Locate the cell with the specified text and output its [X, Y] center coordinate. 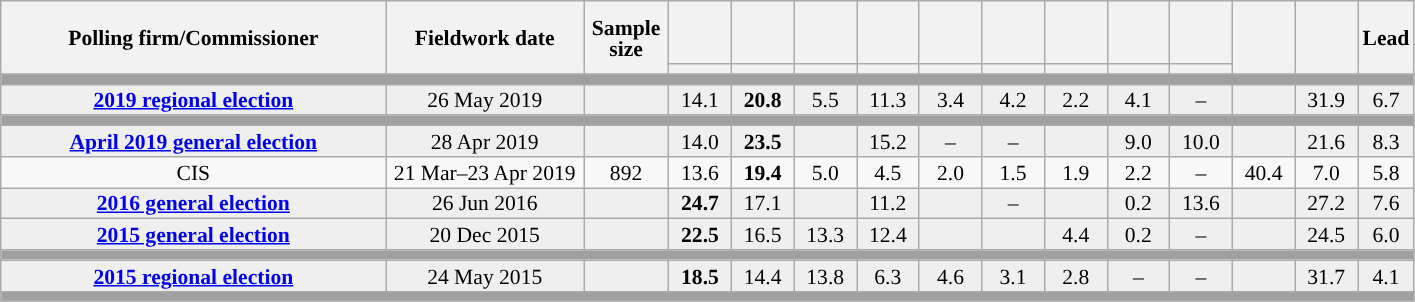
31.9 [1326, 100]
11.2 [888, 204]
2015 general election [194, 234]
April 2019 general election [194, 142]
31.7 [1326, 276]
5.8 [1386, 172]
CIS [194, 172]
1.5 [1014, 172]
24 May 2015 [485, 276]
2016 general election [194, 204]
16.5 [762, 234]
24.5 [1326, 234]
3.1 [1014, 276]
21.6 [1326, 142]
9.0 [1138, 142]
4.5 [888, 172]
10.0 [1202, 142]
14.4 [762, 276]
2.8 [1076, 276]
28 Apr 2019 [485, 142]
17.1 [762, 204]
26 Jun 2016 [485, 204]
2.0 [950, 172]
27.2 [1326, 204]
1.9 [1076, 172]
15.2 [888, 142]
4.6 [950, 276]
26 May 2019 [485, 100]
13.8 [826, 276]
20.8 [762, 100]
Sample size [626, 38]
3.4 [950, 100]
21 Mar–23 Apr 2019 [485, 172]
14.0 [700, 142]
24.7 [700, 204]
Fieldwork date [485, 38]
22.5 [700, 234]
7.0 [1326, 172]
7.6 [1386, 204]
Lead [1386, 38]
8.3 [1386, 142]
18.5 [700, 276]
4.4 [1076, 234]
13.3 [826, 234]
12.4 [888, 234]
6.0 [1386, 234]
2019 regional election [194, 100]
14.1 [700, 100]
2015 regional election [194, 276]
4.2 [1014, 100]
40.4 [1264, 172]
6.7 [1386, 100]
5.5 [826, 100]
5.0 [826, 172]
6.3 [888, 276]
Polling firm/Commissioner [194, 38]
892 [626, 172]
20 Dec 2015 [485, 234]
11.3 [888, 100]
19.4 [762, 172]
23.5 [762, 142]
